Locate the cell with the specified text and output its [x, y] center coordinate. 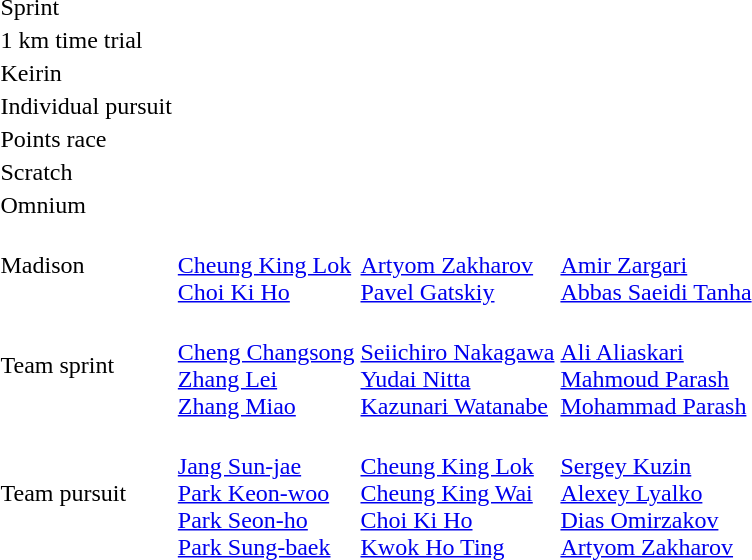
Seiichiro NakagawaYudai NittaKazunari Watanabe [458, 366]
Artyom ZakharovPavel Gatskiy [458, 265]
Cheung King LokChoi Ki Ho [266, 265]
Cheng ChangsongZhang LeiZhang Miao [266, 366]
